For the text-containing cell, return its midpoint in [x, y] coordinate format. 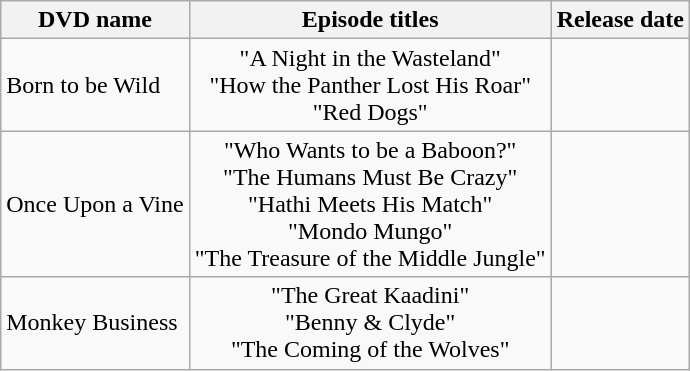
"The Great Kaadini""Benny & Clyde""The Coming of the Wolves" [370, 323]
"Who Wants to be a Baboon?""The Humans Must Be Crazy""Hathi Meets His Match""Mondo Mungo""The Treasure of the Middle Jungle" [370, 204]
"A Night in the Wasteland""How the Panther Lost His Roar""Red Dogs" [370, 85]
Once Upon a Vine [95, 204]
Born to be Wild [95, 85]
DVD name [95, 20]
Episode titles [370, 20]
Monkey Business [95, 323]
Release date [620, 20]
